Output the [x, y] coordinate of the center of the cell containing the given text.  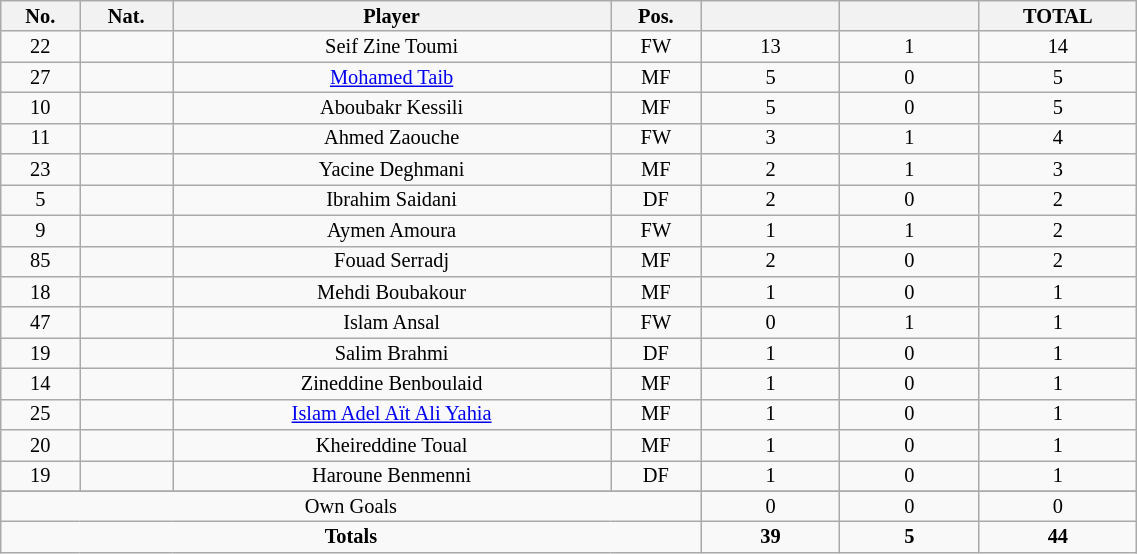
4 [1058, 138]
13 [770, 46]
23 [40, 170]
39 [770, 538]
47 [40, 322]
25 [40, 414]
TOTAL [1058, 16]
No. [40, 16]
Aboubakr Kessili [392, 108]
Islam Adel Aït Ali Yahia [392, 414]
Seif Zine Toumi [392, 46]
Own Goals [351, 506]
20 [40, 446]
85 [40, 262]
9 [40, 230]
Kheireddine Toual [392, 446]
Ahmed Zaouche [392, 138]
Ibrahim Saidani [392, 200]
Haroune Benmenni [392, 476]
Aymen Amoura [392, 230]
Mohamed Taib [392, 78]
Salim Brahmi [392, 354]
Player [392, 16]
22 [40, 46]
Yacine Deghmani [392, 170]
10 [40, 108]
11 [40, 138]
Islam Ansal [392, 322]
27 [40, 78]
Mehdi Boubakour [392, 292]
18 [40, 292]
Nat. [126, 16]
Totals [351, 538]
44 [1058, 538]
Zineddine Benboulaid [392, 384]
Fouad Serradj [392, 262]
Pos. [656, 16]
